Output the [X, Y] coordinate of the center of the cell containing the given text.  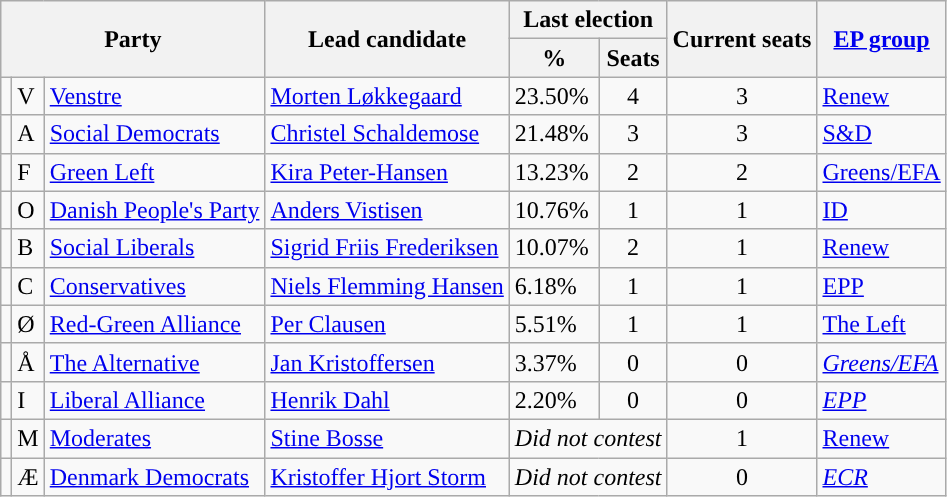
F [28, 172]
EP group [882, 39]
Niels Flemming Hansen [387, 286]
Stine Bosse [387, 438]
Conservatives [154, 286]
ECR [882, 477]
6.18% [554, 286]
S&D [882, 134]
21.48% [554, 134]
V [28, 96]
Anders Vistisen [387, 210]
Ø [28, 324]
ID [882, 210]
Å [28, 362]
A [28, 134]
The Alternative [154, 362]
Lead candidate [387, 39]
Party [133, 39]
Denmark Democrats [154, 477]
Morten Løkkegaard [387, 96]
Social Liberals [154, 248]
Social Democrats [154, 134]
13.23% [554, 172]
Moderates [154, 438]
Red-Green Alliance [154, 324]
% [554, 58]
Danish People's Party [154, 210]
10.07% [554, 248]
Jan Kristoffersen [387, 362]
C [28, 286]
Per Clausen [387, 324]
5.51% [554, 324]
23.50% [554, 96]
Venstre [154, 96]
Seats [633, 58]
B [28, 248]
Christel Schaldemose [387, 134]
Henrik Dahl [387, 400]
Green Left [154, 172]
2.20% [554, 400]
Sigrid Friis Frederiksen [387, 248]
Kira Peter-Hansen [387, 172]
I [28, 400]
The Left [882, 324]
Kristoffer Hjort Storm [387, 477]
O [28, 210]
Last election [588, 20]
Æ [28, 477]
4 [633, 96]
Current seats [742, 39]
3.37% [554, 362]
Liberal Alliance [154, 400]
10.76% [554, 210]
M [28, 438]
